Detect which cell encompasses the target text, then output its (x, y) center coordinate. 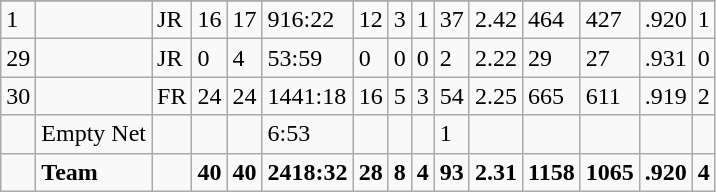
Empty Net (94, 134)
1065 (610, 172)
427 (610, 20)
2418:32 (308, 172)
.931 (666, 58)
37 (452, 20)
1441:18 (308, 96)
8 (400, 172)
93 (452, 172)
28 (370, 172)
12 (370, 20)
1158 (551, 172)
53:59 (308, 58)
5 (400, 96)
FR (172, 96)
2.25 (496, 96)
27 (610, 58)
464 (551, 20)
916:22 (308, 20)
54 (452, 96)
6:53 (308, 134)
17 (244, 20)
2.31 (496, 172)
611 (610, 96)
30 (18, 96)
.919 (666, 96)
665 (551, 96)
2.22 (496, 58)
Team (94, 172)
2.42 (496, 20)
